Search for the cell housing the specified text and yield its [X, Y] center coordinate. 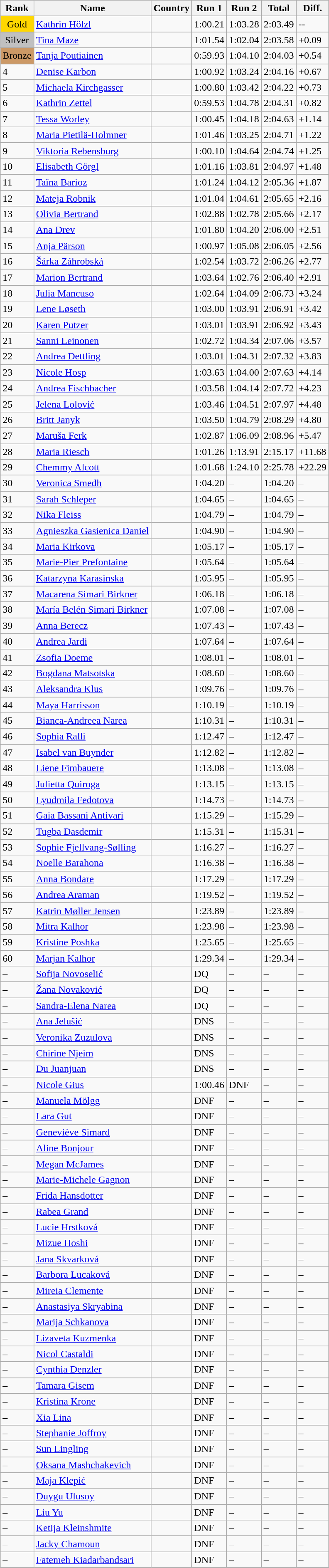
1:02.72 [209, 341]
1:03.81 [244, 166]
Tessa Worley [92, 119]
1:01.46 [209, 135]
1:01.80 [209, 230]
Silver [17, 40]
Aleksandra Klus [92, 689]
1:03.46 [209, 404]
1:02.88 [209, 214]
Anna Berecz [92, 626]
Zsofia Doeme [92, 657]
2:06.26 [279, 262]
57 [17, 910]
1:04.34 [244, 341]
44 [17, 705]
47 [17, 752]
43 [17, 689]
1:04.09 [244, 293]
1:03.24 [244, 72]
16 [17, 262]
Tugba Dasdemir [92, 831]
Name [92, 8]
+4.48 [312, 404]
21 [17, 341]
+1.87 [312, 182]
Lizaveta Kuzmenka [92, 1338]
+1.25 [312, 151]
1:05.08 [244, 246]
Chemmy Alcott [92, 467]
Ketija Kleinshmite [92, 1528]
1:04.10 [244, 56]
1:03.63 [209, 372]
1:02.64 [209, 293]
2:06.40 [279, 277]
Gaia Bassani Antivari [92, 816]
1:00.46 [209, 1085]
2:25.78 [279, 467]
1:02.78 [244, 214]
1:02.87 [209, 435]
Katarzyna Karasinska [92, 578]
22 [17, 356]
Olivia Bertrand [92, 214]
31 [17, 499]
+11.68 [312, 451]
Isabel van Buynder [92, 752]
2:04.71 [279, 135]
Liu Yu [92, 1512]
26 [17, 420]
2:07.32 [279, 356]
35 [17, 562]
1:04.14 [244, 388]
2:04.22 [279, 87]
Nika Fleiss [92, 515]
Denise Karbon [92, 72]
Nicol Castaldi [92, 1354]
2:04.97 [279, 166]
Žana Novaković [92, 990]
12 [17, 198]
+2.77 [312, 262]
Macarena Simari Birkner [92, 594]
Kathrin Hölzl [92, 24]
50 [17, 800]
+0.82 [312, 103]
Andrea Jardi [92, 641]
9 [17, 151]
33 [17, 531]
34 [17, 547]
0:59.93 [209, 56]
36 [17, 578]
Frida Hansdotter [92, 1195]
Cynthia Denzler [92, 1370]
2:07.97 [279, 404]
1:24.10 [244, 467]
Noelle Barahona [92, 863]
Agnieszka Gasienica Daniel [92, 531]
1:00.10 [209, 151]
37 [17, 594]
+0.67 [312, 72]
Julietta Quiroga [92, 784]
Andrea Dettling [92, 356]
Bogdana Matsotska [92, 673]
1:01.68 [209, 467]
Tina Maze [92, 40]
Mitra Kalhor [92, 926]
32 [17, 515]
2:15.17 [279, 451]
1:00.45 [209, 119]
0:59.53 [209, 103]
18 [17, 293]
2:03.58 [279, 40]
54 [17, 863]
1:00.92 [209, 72]
Michaela Kirchgasser [92, 87]
Marion Bertrand [92, 277]
1:06.09 [244, 435]
49 [17, 784]
Elisabeth Görgl [92, 166]
+3.43 [312, 325]
2:03.49 [279, 24]
Šárka Záhrobská [92, 262]
Sanni Leinonen [92, 341]
1:01.26 [209, 451]
Nicole Gius [92, 1085]
Barbora Lucaková [92, 1275]
Anja Pärson [92, 246]
Kristine Poshka [92, 942]
María Belén Simari Birkner [92, 610]
Run 2 [244, 8]
2:04.74 [279, 151]
Britt Janyk [92, 420]
Rabea Grand [92, 1212]
+3.83 [312, 356]
1:03.25 [244, 135]
2:04.63 [279, 119]
Maruša Ferk [92, 435]
+1.48 [312, 166]
Bronze [17, 56]
41 [17, 657]
25 [17, 404]
5 [17, 87]
Chirine Njeim [92, 1053]
Viktoria Rebensburg [92, 151]
Aline Bonjour [92, 1148]
Country [172, 8]
2:04.16 [279, 72]
Julia Mancuso [92, 293]
56 [17, 895]
1:04.64 [244, 151]
+2.17 [312, 214]
Fatemeh Kiadarbandsari [92, 1560]
1:04.00 [244, 372]
59 [17, 942]
Kathrin Zettel [92, 103]
Lene Løseth [92, 309]
+3.57 [312, 341]
2:06.05 [279, 246]
28 [17, 451]
Ana Drev [92, 230]
Duygu Ulusoy [92, 1496]
23 [17, 372]
Ana Jelušić [92, 1021]
1:01.16 [209, 166]
1:04.78 [244, 103]
2:06.00 [279, 230]
15 [17, 246]
+22.29 [312, 467]
2:08.96 [279, 435]
Bianca-Andreea Narea [92, 721]
Sofija Novoselić [92, 974]
+2.91 [312, 277]
Kristina Krone [92, 1401]
+2.56 [312, 246]
19 [17, 309]
2:05.66 [279, 214]
Marjan Kalhor [92, 958]
2:04.31 [279, 103]
Anna Bondare [92, 879]
1:03.50 [209, 420]
Gold [17, 24]
Nicole Hosp [92, 372]
8 [17, 135]
52 [17, 831]
Sandra-Elena Narea [92, 1006]
+0.09 [312, 40]
Mizue Hoshi [92, 1243]
+2.51 [312, 230]
51 [17, 816]
2:05.36 [279, 182]
Andrea Araman [92, 895]
Andrea Fischbacher [92, 388]
46 [17, 737]
Geneviève Simard [92, 1132]
Diff. [312, 8]
Lucie Hrstková [92, 1227]
1:03.00 [209, 309]
1:02.76 [244, 277]
1:01.54 [209, 40]
30 [17, 483]
1:03.28 [244, 24]
1:00.21 [209, 24]
58 [17, 926]
13 [17, 214]
2:08.29 [279, 420]
Maria Kirkova [92, 547]
Veronika Zuzulova [92, 1037]
1:04.61 [244, 198]
Du Juanjuan [92, 1069]
Sophie Fjellvang-Sølling [92, 847]
Lyudmila Fedotova [92, 800]
20 [17, 325]
1:03.42 [244, 87]
1:00.97 [209, 246]
42 [17, 673]
+1.22 [312, 135]
Sarah Schleper [92, 499]
Tanja Poutiainen [92, 56]
+0.54 [312, 56]
Maya Harrisson [92, 705]
Anastasiya Skryabina [92, 1306]
1:02.54 [209, 262]
27 [17, 435]
1:01.24 [209, 182]
45 [17, 721]
38 [17, 610]
Marie-Michele Gagnon [92, 1180]
Sophia Ralli [92, 737]
Stephanie Joffroy [92, 1433]
Taïna Barioz [92, 182]
Karen Putzer [92, 325]
Marie-Pier Prefontaine [92, 562]
+3.24 [312, 293]
+4.23 [312, 388]
Maja Klepić [92, 1481]
Maria Riesch [92, 451]
Mateja Robnik [92, 198]
7 [17, 119]
+0.73 [312, 87]
Manuela Mölgg [92, 1101]
2:07.63 [279, 372]
1:00.80 [209, 87]
1:03.72 [244, 262]
6 [17, 103]
Sun Lingling [92, 1449]
2:07.06 [279, 341]
Megan McJames [92, 1164]
1:03.64 [209, 277]
-- [312, 24]
+2.16 [312, 198]
1:04.51 [244, 404]
1:02.04 [244, 40]
Xia Lina [92, 1417]
Total [279, 8]
Mireia Clemente [92, 1291]
Katrin Møller Jensen [92, 910]
Liene Fimbauere [92, 768]
1:03.58 [209, 388]
60 [17, 958]
2:05.65 [279, 198]
Veronica Smedh [92, 483]
Lara Gut [92, 1116]
2:07.72 [279, 388]
40 [17, 641]
2:06.92 [279, 325]
29 [17, 467]
+1.14 [312, 119]
Jelena Lolović [92, 404]
2:04.03 [279, 56]
Marija Schkanova [92, 1322]
1:01.04 [209, 198]
53 [17, 847]
1:04.31 [244, 356]
Run 1 [209, 8]
4 [17, 72]
+3.42 [312, 309]
Tamara Gisem [92, 1385]
Rank [17, 8]
2:06.73 [279, 293]
10 [17, 166]
Jana Skvarková [92, 1259]
11 [17, 182]
Jacky Chamoun [92, 1544]
1:04.12 [244, 182]
14 [17, 230]
+4.80 [312, 420]
+4.14 [312, 372]
Maria Pietilä-Holmner [92, 135]
17 [17, 277]
2:06.91 [279, 309]
Oksana Mashchakevich [92, 1464]
+5.47 [312, 435]
1:04.18 [244, 119]
24 [17, 388]
48 [17, 768]
39 [17, 626]
55 [17, 879]
1:13.91 [244, 451]
